Pinpoint the cell where the given text exists, returning its [x, y] midpoint coordinate. 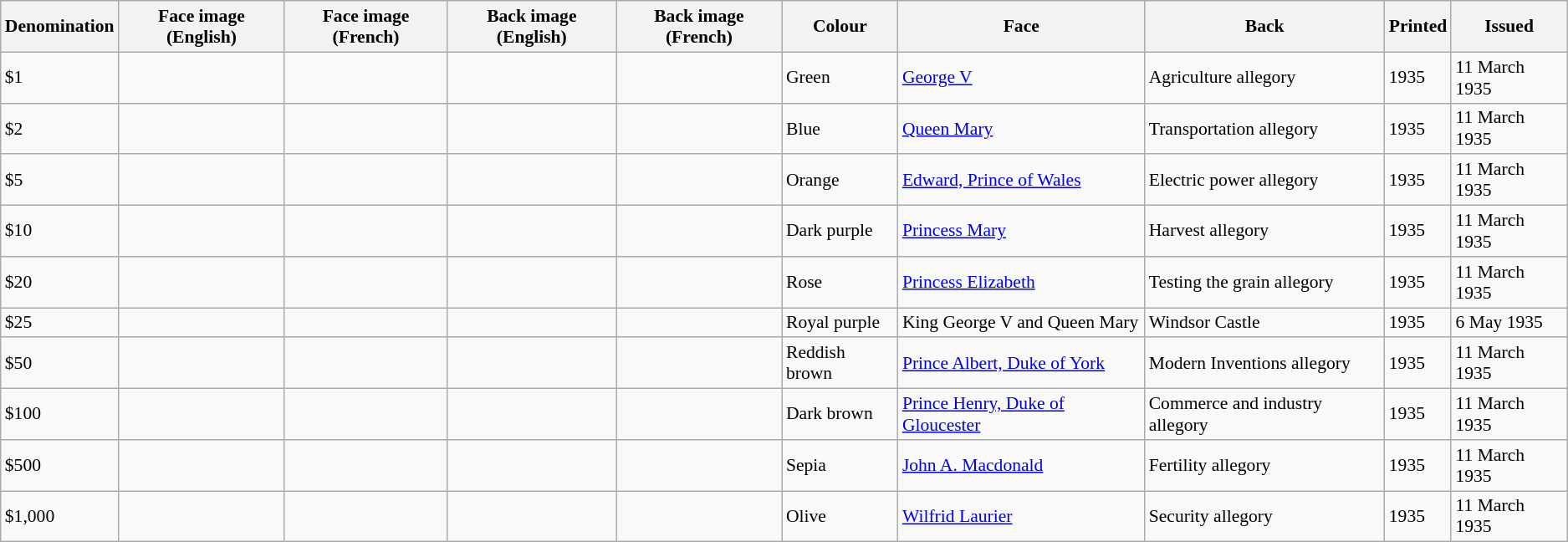
Fertility allegory [1264, 465]
6 May 1935 [1509, 323]
Back [1264, 27]
Princess Elizabeth [1022, 283]
$1 [60, 77]
Commerce and industry allegory [1264, 415]
Reddish brown [840, 363]
Face image (English) [202, 27]
Princess Mary [1022, 231]
$100 [60, 415]
$10 [60, 231]
Colour [840, 27]
$1,000 [60, 517]
$20 [60, 283]
John A. Macdonald [1022, 465]
King George V and Queen Mary [1022, 323]
Sepia [840, 465]
Issued [1509, 27]
Transportation allegory [1264, 129]
Harvest allegory [1264, 231]
Olive [840, 517]
$25 [60, 323]
Queen Mary [1022, 129]
$50 [60, 363]
Green [840, 77]
Wilfrid Laurier [1022, 517]
Back image (French) [699, 27]
Edward, Prince of Wales [1022, 181]
Testing the grain allegory [1264, 283]
Printed [1418, 27]
Prince Henry, Duke of Gloucester [1022, 415]
Face [1022, 27]
$2 [60, 129]
Orange [840, 181]
Agriculture allegory [1264, 77]
Prince Albert, Duke of York [1022, 363]
$500 [60, 465]
Denomination [60, 27]
Electric power allegory [1264, 181]
Dark brown [840, 415]
Modern Inventions allegory [1264, 363]
Security allegory [1264, 517]
Rose [840, 283]
Windsor Castle [1264, 323]
Face image (French) [366, 27]
$5 [60, 181]
George V [1022, 77]
Dark purple [840, 231]
Back image (English) [532, 27]
Blue [840, 129]
Royal purple [840, 323]
